From the cell containing the given text, extract its center point as (X, Y) coordinate. 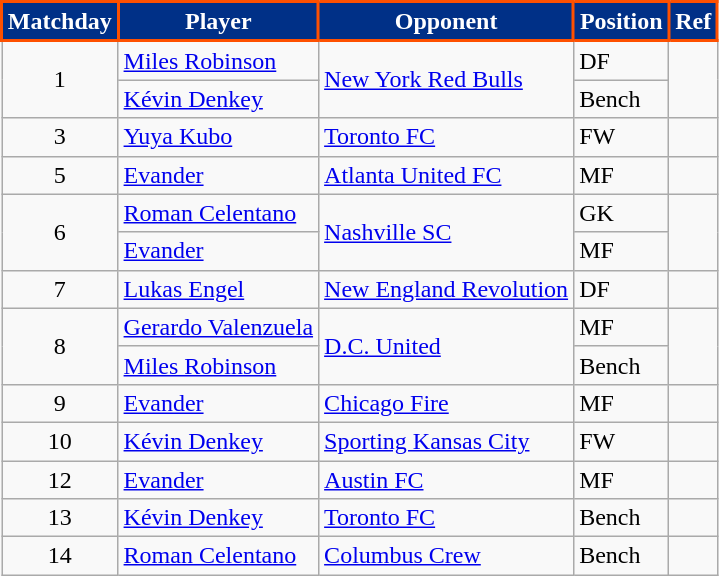
1 (60, 80)
Matchday (60, 22)
New York Red Bulls (446, 80)
13 (60, 518)
Atlanta United FC (446, 175)
Sporting Kansas City (446, 441)
Nashville SC (446, 232)
6 (60, 232)
Lukas Engel (218, 289)
9 (60, 403)
New England Revolution (446, 289)
14 (60, 556)
Player (218, 22)
Columbus Crew (446, 556)
10 (60, 441)
Ref (694, 22)
Position (622, 22)
Chicago Fire (446, 403)
Austin FC (446, 479)
GK (622, 213)
Gerardo Valenzuela (218, 327)
8 (60, 346)
Opponent (446, 22)
Yuya Kubo (218, 137)
3 (60, 137)
D.C. United (446, 346)
7 (60, 289)
12 (60, 479)
5 (60, 175)
